From the cell containing the given text, extract its center point as [x, y] coordinate. 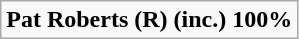
Pat Roberts (R) (inc.) 100% [150, 20]
